Pinpoint the cell where the given text exists, returning its [x, y] midpoint coordinate. 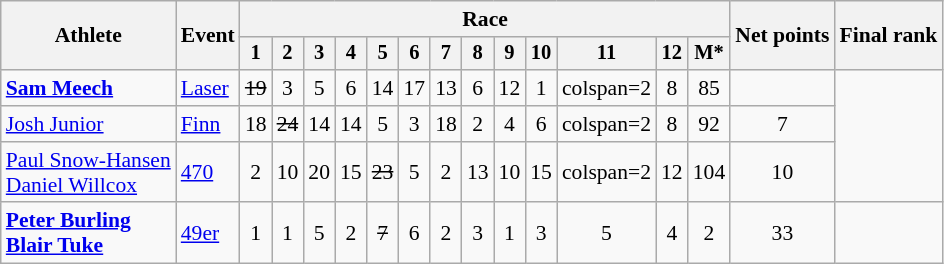
Sam Meech [88, 88]
Net points [782, 36]
11 [606, 54]
92 [710, 124]
M* [710, 54]
470 [208, 172]
33 [782, 234]
Josh Junior [88, 124]
Race [485, 19]
17 [414, 88]
19 [256, 88]
Finn [208, 124]
Event [208, 36]
Final rank [889, 36]
Peter BurlingBlair Tuke [88, 234]
Athlete [88, 36]
49er [208, 234]
9 [510, 54]
85 [710, 88]
Paul Snow-HansenDaniel Willcox [88, 172]
24 [288, 124]
20 [319, 172]
23 [383, 172]
Laser [208, 88]
104 [710, 172]
